Provide the [X, Y] coordinate of the cell's center where the given text is located.  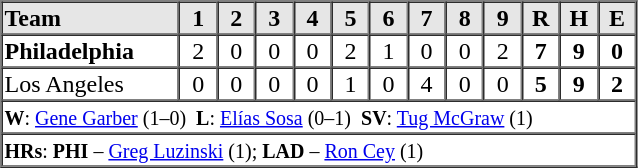
HRs: PHI – Greg Luzinski (1); LAD – Ron Cey (1) [319, 150]
6 [388, 18]
R [541, 18]
E [617, 18]
Philadelphia [91, 50]
8 [465, 18]
Los Angeles [91, 84]
3 [274, 18]
Team [91, 18]
W: Gene Garber (1–0) L: Elías Sosa (0–1) SV: Tug McGraw (1) [319, 116]
H [579, 18]
